Identify which cell holds the provided text, then report its [X, Y] central coordinate. 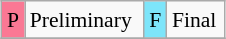
P [12, 20]
Final [196, 20]
F [154, 20]
Preliminary [84, 20]
